Return the (x, y) coordinate for the center point of the cell that contains the specified text.  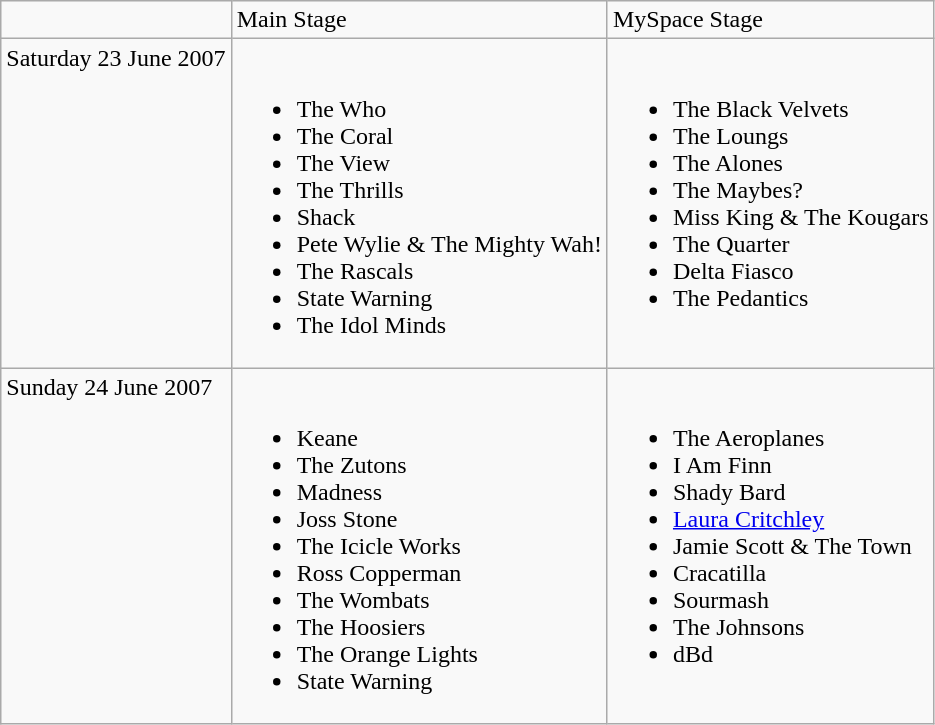
Sunday 24 June 2007 (116, 546)
Main Stage (419, 20)
KeaneThe ZutonsMadnessJoss StoneThe Icicle WorksRoss CoppermanThe WombatsThe HoosiersThe Orange LightsState Warning (419, 546)
The Black VelvetsThe LoungsThe AlonesThe Maybes?Miss King & The KougarsThe QuarterDelta FiascoThe Pedantics (770, 204)
Saturday 23 June 2007 (116, 204)
The WhoThe CoralThe ViewThe ThrillsShackPete Wylie & The Mighty Wah!The RascalsState WarningThe Idol Minds (419, 204)
The AeroplanesI Am FinnShady BardLaura CritchleyJamie Scott & The TownCracatillaSourmashThe JohnsonsdBd (770, 546)
MySpace Stage (770, 20)
